Pinpoint the cell where the given text exists, returning its [X, Y] midpoint coordinate. 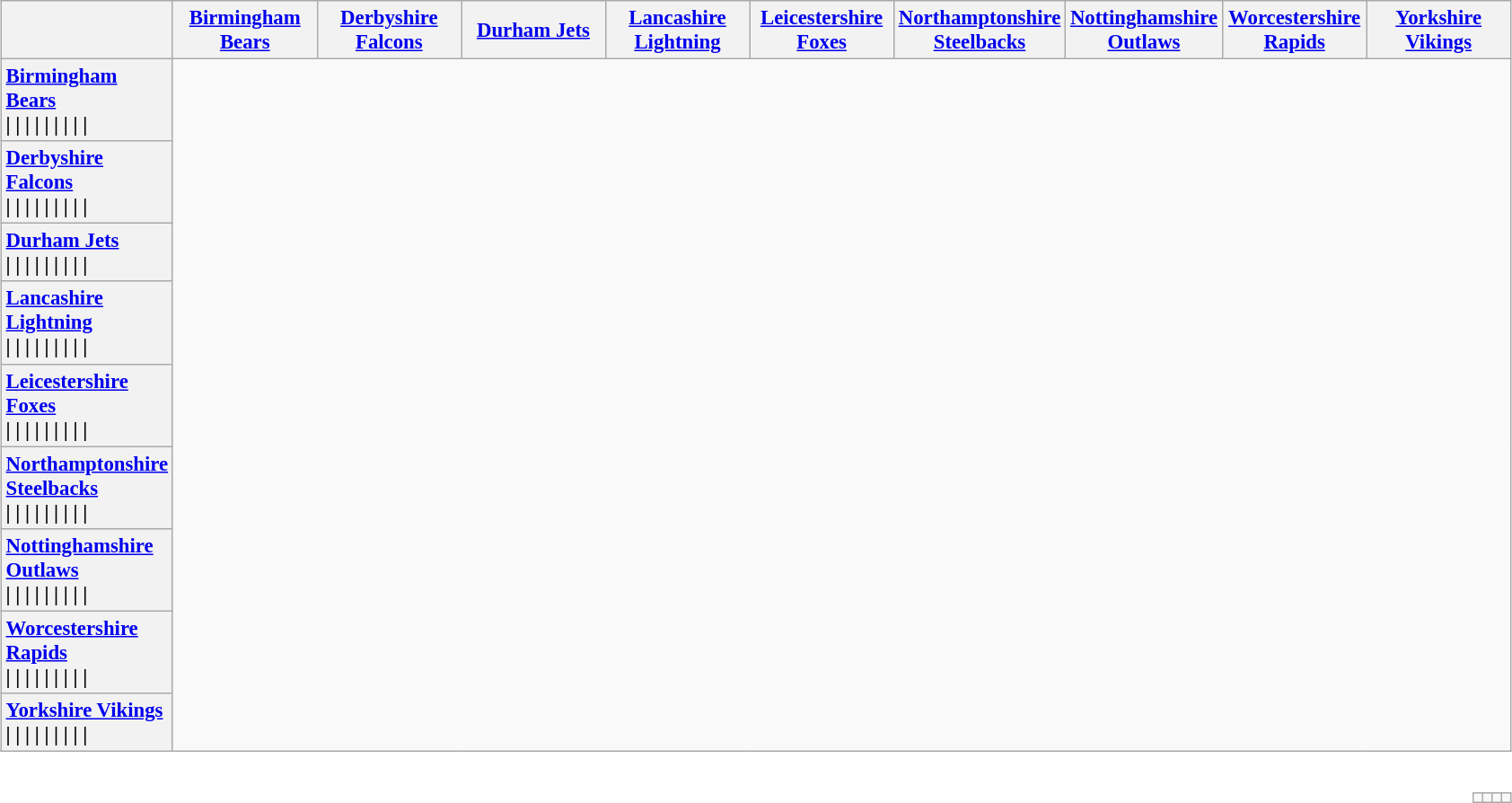
Yorkshire Vikings | | | | | | | | | [86, 722]
Derbyshire Falcons | | | | | | | | | [86, 182]
Leicestershire Foxes [822, 31]
Leicestershire Foxes | | | | | | | | | [86, 405]
Durham Jets | | | | | | | | | [86, 253]
Derbyshire Falcons [390, 31]
Worcestershire Rapids [1295, 31]
Birmingham Bears | | | | | | | | | [86, 101]
Nottinghamshire Outlaws [1144, 31]
Nottinghamshire Outlaws | | | | | | | | | [86, 569]
Worcestershire Rapids | | | | | | | | | [86, 652]
Lancashire Lightning | | | | | | | | | [86, 322]
Northamptonshire Steelbacks | | | | | | | | | [86, 488]
Birmingham Bears [244, 31]
Lancashire Lightning [677, 31]
Durham Jets [533, 31]
Yorkshire Vikings [1438, 31]
Northamptonshire Steelbacks [979, 31]
